Search for the cell housing the specified text and yield its (X, Y) center coordinate. 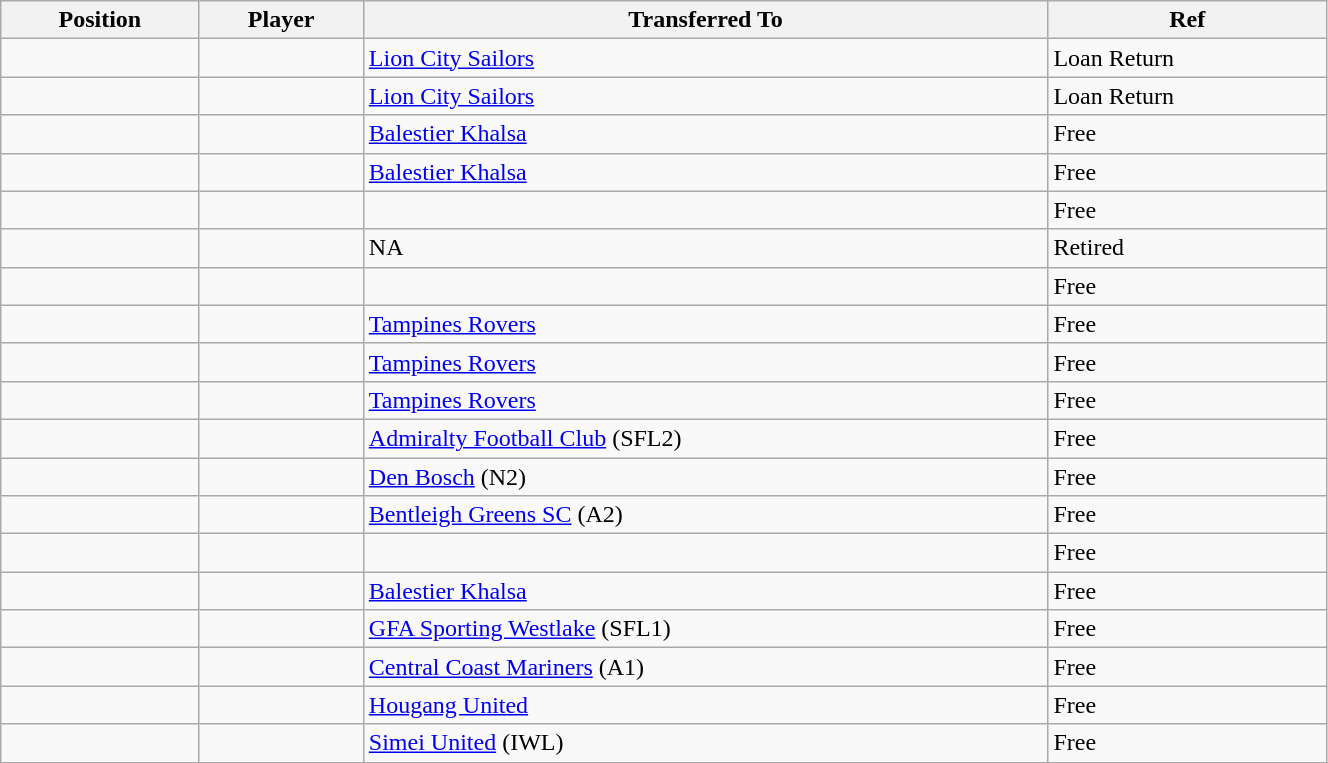
Central Coast Mariners (A1) (706, 667)
GFA Sporting Westlake (SFL1) (706, 629)
Player (281, 20)
Position (100, 20)
Simei United (IWL) (706, 743)
Ref (1188, 20)
Bentleigh Greens SC (A2) (706, 515)
Transferred To (706, 20)
NA (706, 248)
Admiralty Football Club (SFL2) (706, 438)
Retired (1188, 248)
Den Bosch (N2) (706, 477)
Hougang United (706, 705)
